For the text-containing cell, return its midpoint in (X, Y) coordinate format. 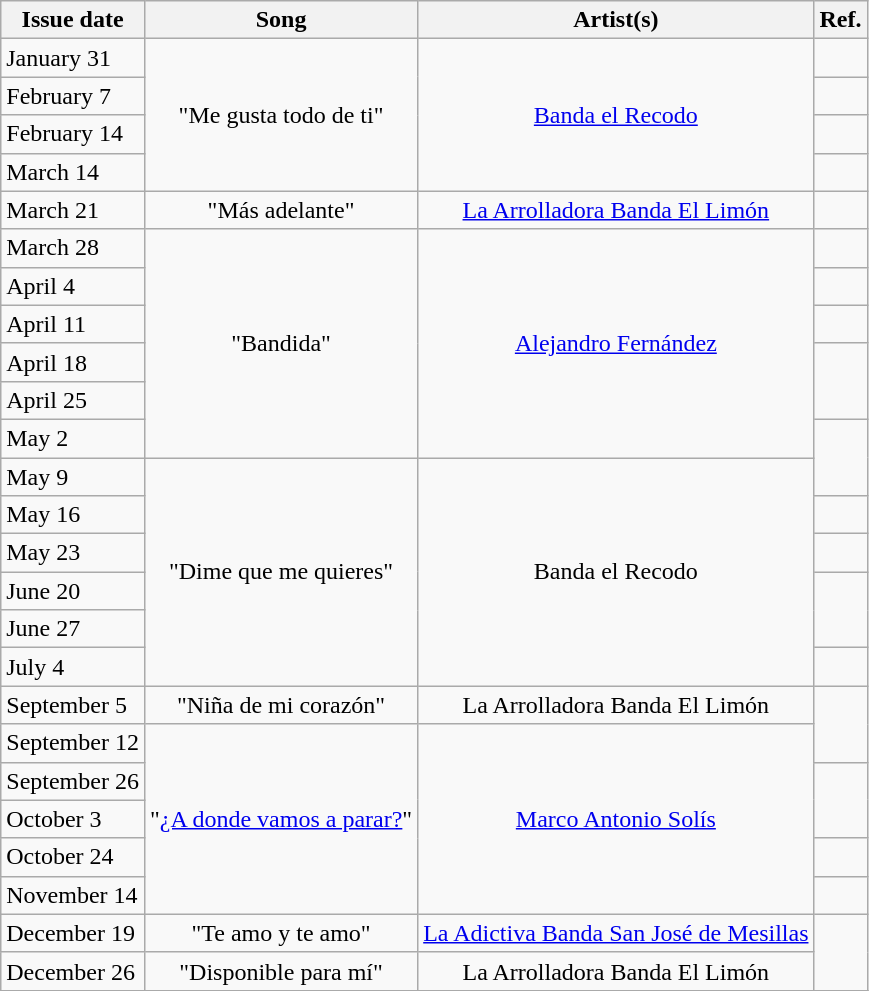
April 4 (73, 286)
September 26 (73, 781)
December 19 (73, 933)
Alejandro Fernández (616, 343)
"¿A donde vamos a parar?" (280, 819)
November 14 (73, 895)
July 4 (73, 667)
May 23 (73, 553)
"Me gusta todo de ti" (280, 115)
April 18 (73, 362)
La Adictiva Banda San José de Mesillas (616, 933)
June 20 (73, 591)
May 2 (73, 438)
March 14 (73, 172)
January 31 (73, 58)
February 14 (73, 134)
October 24 (73, 857)
October 3 (73, 819)
Song (280, 20)
Issue date (73, 20)
"Bandida" (280, 343)
March 21 (73, 210)
"Te amo y te amo" (280, 933)
"Niña de mi corazón" (280, 705)
"Dime que me quieres" (280, 572)
March 28 (73, 248)
May 16 (73, 515)
April 25 (73, 400)
Artist(s) (616, 20)
"Disponible para mí" (280, 971)
June 27 (73, 629)
February 7 (73, 96)
September 5 (73, 705)
May 9 (73, 477)
Marco Antonio Solís (616, 819)
April 11 (73, 324)
Ref. (840, 20)
September 12 (73, 743)
December 26 (73, 971)
"Más adelante" (280, 210)
